Determine the [x, y] coordinate at the center of the cell enclosing the given text.  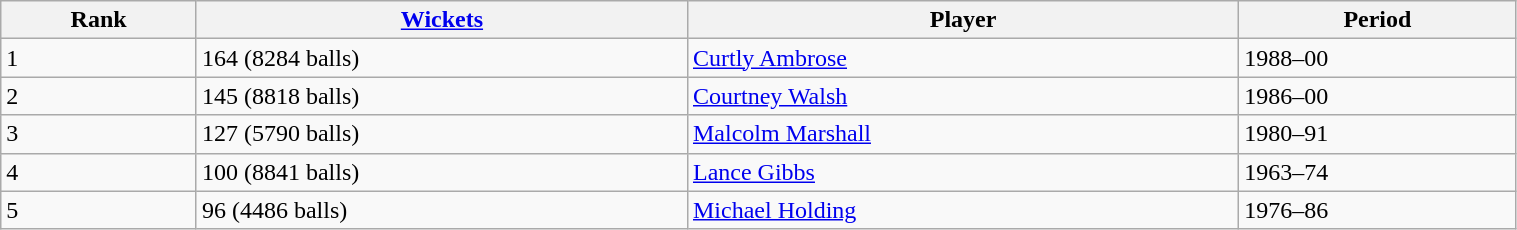
Wickets [442, 20]
Malcolm Marshall [962, 134]
1980–91 [1378, 134]
Curtly Ambrose [962, 58]
Player [962, 20]
1988–00 [1378, 58]
145 (8818 balls) [442, 96]
5 [99, 210]
Lance Gibbs [962, 172]
96 (4486 balls) [442, 210]
2 [99, 96]
100 (8841 balls) [442, 172]
Period [1378, 20]
Rank [99, 20]
1963–74 [1378, 172]
Michael Holding [962, 210]
1976–86 [1378, 210]
164 (8284 balls) [442, 58]
1986–00 [1378, 96]
Courtney Walsh [962, 96]
1 [99, 58]
127 (5790 balls) [442, 134]
4 [99, 172]
3 [99, 134]
